Capture the cell that displays the provided text and extract its (X, Y) central coordinate. 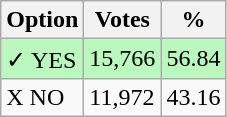
15,766 (122, 59)
Votes (122, 20)
Option (42, 20)
✓ YES (42, 59)
43.16 (194, 97)
56.84 (194, 59)
X NO (42, 97)
11,972 (122, 97)
% (194, 20)
